Return (X, Y) of the center of cell containing provided text 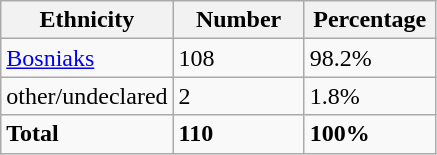
Bosniaks (87, 58)
other/undeclared (87, 96)
Number (238, 20)
Percentage (370, 20)
1.8% (370, 96)
108 (238, 58)
Ethnicity (87, 20)
Total (87, 134)
100% (370, 134)
2 (238, 96)
110 (238, 134)
98.2% (370, 58)
